Capture the cell that displays the provided text and extract its [X, Y] central coordinate. 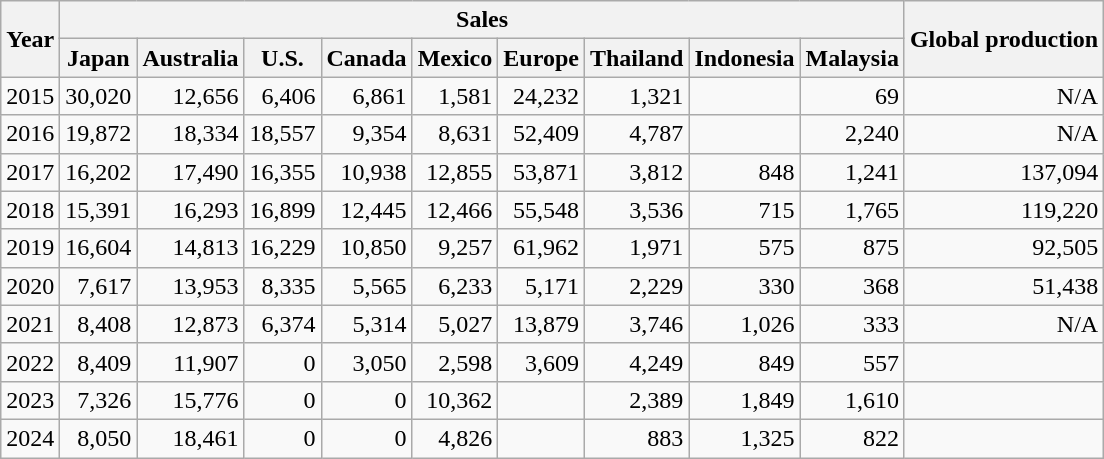
7,326 [98, 400]
7,617 [98, 286]
10,850 [366, 248]
2021 [30, 324]
1,581 [455, 96]
52,409 [542, 134]
12,656 [190, 96]
15,391 [98, 210]
5,565 [366, 286]
11,907 [190, 362]
12,855 [455, 172]
Global production [1004, 39]
18,334 [190, 134]
2020 [30, 286]
8,335 [282, 286]
10,938 [366, 172]
16,229 [282, 248]
848 [744, 172]
1,026 [744, 324]
15,776 [190, 400]
368 [852, 286]
18,557 [282, 134]
Canada [366, 58]
16,355 [282, 172]
1,241 [852, 172]
17,490 [190, 172]
6,406 [282, 96]
2,389 [636, 400]
Malaysia [852, 58]
1,971 [636, 248]
715 [744, 210]
822 [852, 438]
Thailand [636, 58]
9,257 [455, 248]
1,321 [636, 96]
Indonesia [744, 58]
9,354 [366, 134]
2,240 [852, 134]
4,787 [636, 134]
2,598 [455, 362]
12,466 [455, 210]
Sales [482, 20]
3,536 [636, 210]
2022 [30, 362]
1,765 [852, 210]
137,094 [1004, 172]
8,631 [455, 134]
19,872 [98, 134]
53,871 [542, 172]
24,232 [542, 96]
1,610 [852, 400]
16,293 [190, 210]
13,879 [542, 324]
8,409 [98, 362]
12,873 [190, 324]
92,505 [1004, 248]
3,746 [636, 324]
Mexico [455, 58]
8,408 [98, 324]
119,220 [1004, 210]
Year [30, 39]
330 [744, 286]
2019 [30, 248]
13,953 [190, 286]
2017 [30, 172]
883 [636, 438]
16,202 [98, 172]
3,050 [366, 362]
2024 [30, 438]
16,604 [98, 248]
16,899 [282, 210]
6,233 [455, 286]
2023 [30, 400]
4,249 [636, 362]
2018 [30, 210]
2,229 [636, 286]
2016 [30, 134]
Japan [98, 58]
5,027 [455, 324]
12,445 [366, 210]
55,548 [542, 210]
1,849 [744, 400]
51,438 [1004, 286]
557 [852, 362]
61,962 [542, 248]
6,861 [366, 96]
849 [744, 362]
4,826 [455, 438]
10,362 [455, 400]
18,461 [190, 438]
14,813 [190, 248]
3,812 [636, 172]
5,171 [542, 286]
3,609 [542, 362]
Europe [542, 58]
575 [744, 248]
8,050 [98, 438]
30,020 [98, 96]
U.S. [282, 58]
5,314 [366, 324]
2015 [30, 96]
69 [852, 96]
1,325 [744, 438]
Australia [190, 58]
333 [852, 324]
875 [852, 248]
6,374 [282, 324]
